Locate the cell with the specified text and output its [x, y] center coordinate. 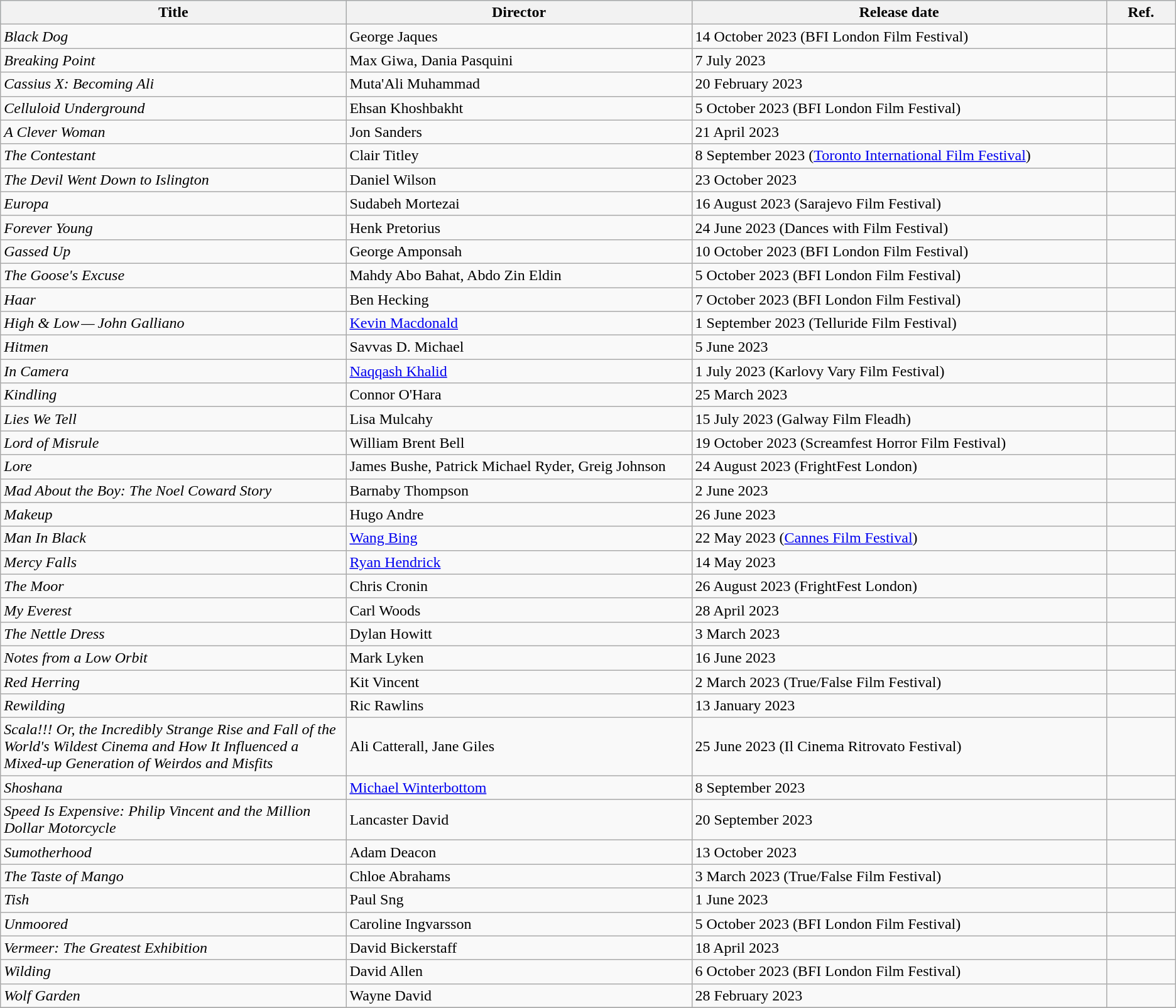
Caroline Ingvarsson [519, 924]
2 March 2023 (True/False Film Festival) [899, 681]
6 October 2023 (BFI London Film Festival) [899, 972]
My Everest [173, 610]
Hitmen [173, 347]
The Goose's Excuse [173, 275]
Rewilding [173, 706]
8 September 2023 (Toronto International Film Festival) [899, 156]
Henk Pretorius [519, 227]
Black Dog [173, 36]
Ben Hecking [519, 300]
Wilding [173, 972]
20 September 2023 [899, 820]
Ali Catterall, Jane Giles [519, 747]
13 January 2023 [899, 706]
Connor O'Hara [519, 395]
William Brent Bell [519, 443]
Lies We Tell [173, 419]
Ref. [1141, 13]
Carl Woods [519, 610]
George Jaques [519, 36]
Daniel Wilson [519, 180]
10 October 2023 (BFI London Film Festival) [899, 251]
26 August 2023 (FrightFest London) [899, 586]
Jon Sanders [519, 132]
5 June 2023 [899, 347]
23 October 2023 [899, 180]
Makeup [173, 514]
David Allen [519, 972]
Man In Black [173, 538]
16 June 2023 [899, 658]
Speed Is Expensive: Philip Vincent and the Million Dollar Motorcycle [173, 820]
Vermeer: The Greatest Exhibition [173, 948]
The Taste of Mango [173, 876]
Ryan Hendrick [519, 562]
13 October 2023 [899, 852]
Kit Vincent [519, 681]
Chris Cronin [519, 586]
1 June 2023 [899, 900]
24 August 2023 (FrightFest London) [899, 467]
A Clever Woman [173, 132]
Wang Bing [519, 538]
James Bushe, Patrick Michael Ryder, Greig Johnson [519, 467]
In Camera [173, 371]
Haar [173, 300]
The Moor [173, 586]
Lancaster David [519, 820]
Sudabeh Mortezai [519, 203]
Scala!!! Or, the Incredibly Strange Rise and Fall of the World's Wildest Cinema and How It Influenced a Mixed-up Generation of Weirdos and Misfits [173, 747]
26 June 2023 [899, 514]
Director [519, 13]
Shoshana [173, 788]
1 September 2023 (Telluride Film Festival) [899, 323]
Wolf Garden [173, 995]
1 July 2023 (Karlovy Vary Film Festival) [899, 371]
Mercy Falls [173, 562]
Unmoored [173, 924]
Lord of Misrule [173, 443]
Release date [899, 13]
25 March 2023 [899, 395]
Mahdy Abo Bahat, Abdo Zin Eldin [519, 275]
7 July 2023 [899, 60]
25 June 2023 (Il Cinema Ritrovato Festival) [899, 747]
The Contestant [173, 156]
Celluloid Underground [173, 108]
Kindling [173, 395]
22 May 2023 (Cannes Film Festival) [899, 538]
Clair Titley [519, 156]
Savvas D. Michael [519, 347]
The Nettle Dress [173, 634]
Lisa Mulcahy [519, 419]
Dylan Howitt [519, 634]
24 June 2023 (Dances with Film Festival) [899, 227]
19 October 2023 (Screamfest Horror Film Festival) [899, 443]
14 May 2023 [899, 562]
3 March 2023 [899, 634]
Max Giwa, Dania Pasquini [519, 60]
High & Low — John Galliano [173, 323]
Forever Young [173, 227]
18 April 2023 [899, 948]
Barnaby Thompson [519, 490]
Tish [173, 900]
Adam Deacon [519, 852]
Naqqash Khalid [519, 371]
Title [173, 13]
8 September 2023 [899, 788]
Cassius X: Becoming Ali [173, 84]
The Devil Went Down to Islington [173, 180]
George Amponsah [519, 251]
Sumotherhood [173, 852]
Michael Winterbottom [519, 788]
28 April 2023 [899, 610]
Chloe Abrahams [519, 876]
Notes from a Low Orbit [173, 658]
David Bickerstaff [519, 948]
Europa [173, 203]
Red Herring [173, 681]
15 July 2023 (Galway Film Fleadh) [899, 419]
Kevin Macdonald [519, 323]
3 March 2023 (True/False Film Festival) [899, 876]
2 June 2023 [899, 490]
Lore [173, 467]
7 October 2023 (BFI London Film Festival) [899, 300]
16 August 2023 (Sarajevo Film Festival) [899, 203]
Hugo Andre [519, 514]
Breaking Point [173, 60]
Mad About the Boy: The Noel Coward Story [173, 490]
Muta'Ali Muhammad [519, 84]
Paul Sng [519, 900]
Ehsan Khoshbakht [519, 108]
Ric Rawlins [519, 706]
Gassed Up [173, 251]
14 October 2023 (BFI London Film Festival) [899, 36]
28 February 2023 [899, 995]
21 April 2023 [899, 132]
Mark Lyken [519, 658]
20 February 2023 [899, 84]
Wayne David [519, 995]
